Pinpoint the cell where the given text exists, returning its [X, Y] midpoint coordinate. 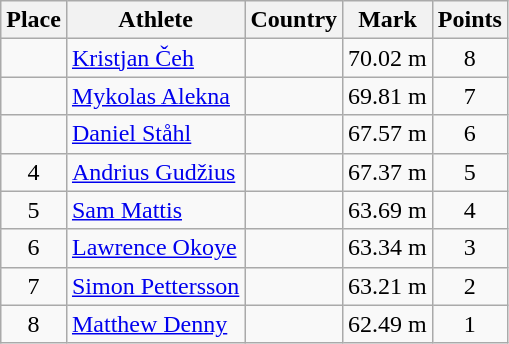
1 [470, 324]
Athlete [155, 20]
69.81 m [388, 96]
63.21 m [388, 286]
3 [470, 248]
Matthew Denny [155, 324]
Points [470, 20]
70.02 m [388, 58]
Mykolas Alekna [155, 96]
63.34 m [388, 248]
Kristjan Čeh [155, 58]
Mark [388, 20]
Simon Pettersson [155, 286]
67.37 m [388, 172]
Country [294, 20]
67.57 m [388, 134]
2 [470, 286]
Sam Mattis [155, 210]
Place [34, 20]
Daniel Ståhl [155, 134]
62.49 m [388, 324]
Andrius Gudžius [155, 172]
63.69 m [388, 210]
Lawrence Okoye [155, 248]
